From the cell containing the given text, extract its center point as [X, Y] coordinate. 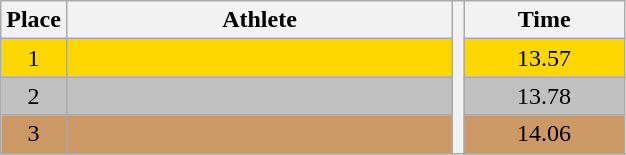
13.78 [544, 96]
Place [34, 20]
Athlete [259, 20]
2 [34, 96]
13.57 [544, 58]
3 [34, 134]
Time [544, 20]
14.06 [544, 134]
1 [34, 58]
